Determine the (x, y) coordinate at the center of the cell enclosing the given text.  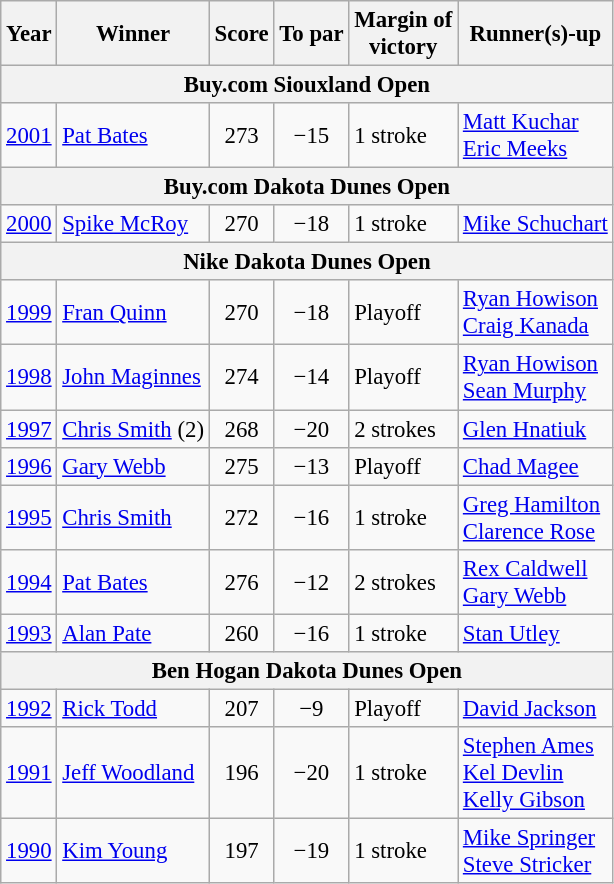
1998 (29, 378)
Buy.com Dakota Dunes Open (307, 187)
Ben Hogan Dakota Dunes Open (307, 671)
Greg Hamilton Clarence Rose (536, 518)
274 (242, 378)
Alan Pate (133, 633)
276 (242, 582)
Margin ofvictory (404, 34)
268 (242, 429)
To par (312, 34)
Stephen Ames Kel Devlin Kelly Gibson (536, 773)
207 (242, 708)
Ryan Howison Craig Kanada (536, 312)
John Maginnes (133, 378)
1991 (29, 773)
1995 (29, 518)
2000 (29, 224)
1992 (29, 708)
1993 (29, 633)
−12 (312, 582)
David Jackson (536, 708)
Chad Magee (536, 466)
Mike Springer Steve Stricker (536, 850)
Spike McRoy (133, 224)
Gary Webb (133, 466)
Runner(s)-up (536, 34)
1990 (29, 850)
260 (242, 633)
Rick Todd (133, 708)
Rex Caldwell Gary Webb (536, 582)
Jeff Woodland (133, 773)
−19 (312, 850)
Glen Hnatiuk (536, 429)
Mike Schuchart (536, 224)
1996 (29, 466)
−9 (312, 708)
Buy.com Siouxland Open (307, 85)
1997 (29, 429)
Chris Smith (2) (133, 429)
−13 (312, 466)
1994 (29, 582)
Chris Smith (133, 518)
Matt Kuchar Eric Meeks (536, 136)
1999 (29, 312)
Ryan Howison Sean Murphy (536, 378)
Score (242, 34)
196 (242, 773)
2001 (29, 136)
Stan Utley (536, 633)
Year (29, 34)
273 (242, 136)
275 (242, 466)
Nike Dakota Dunes Open (307, 262)
Fran Quinn (133, 312)
197 (242, 850)
Kim Young (133, 850)
272 (242, 518)
−15 (312, 136)
−14 (312, 378)
Winner (133, 34)
